From the cell containing the given text, extract its center point as (x, y) coordinate. 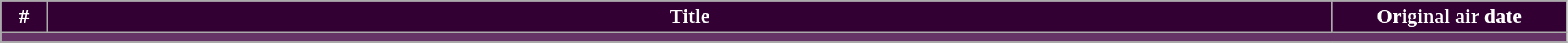
Title (689, 17)
Original air date (1449, 17)
# (24, 17)
